Identify which cell holds the provided text, then report its (X, Y) central coordinate. 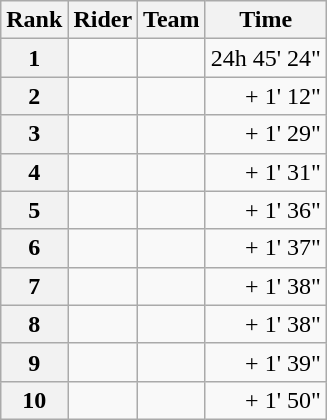
2 (34, 96)
5 (34, 210)
10 (34, 400)
+ 1' 36" (266, 210)
7 (34, 286)
Team (172, 20)
4 (34, 172)
Rank (34, 20)
Rider (103, 20)
+ 1' 31" (266, 172)
9 (34, 362)
+ 1' 39" (266, 362)
8 (34, 324)
6 (34, 248)
3 (34, 134)
+ 1' 29" (266, 134)
24h 45' 24" (266, 58)
+ 1' 12" (266, 96)
+ 1' 50" (266, 400)
1 (34, 58)
+ 1' 37" (266, 248)
Time (266, 20)
